Identify which cell holds the provided text, then report its [X, Y] central coordinate. 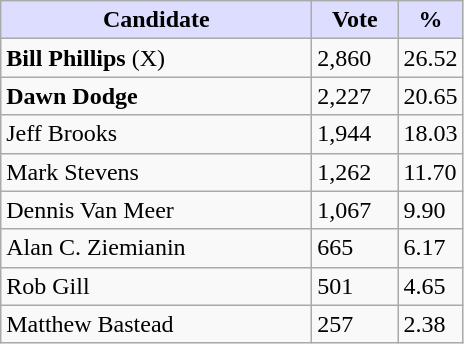
% [430, 20]
Mark Stevens [156, 172]
Jeff Brooks [156, 134]
11.70 [430, 172]
Dawn Dodge [156, 96]
1,067 [355, 210]
1,944 [355, 134]
9.90 [430, 210]
Bill Phillips (X) [156, 58]
6.17 [430, 248]
Matthew Bastead [156, 324]
501 [355, 286]
26.52 [430, 58]
2,860 [355, 58]
2,227 [355, 96]
665 [355, 248]
4.65 [430, 286]
Vote [355, 20]
Candidate [156, 20]
Rob Gill [156, 286]
1,262 [355, 172]
20.65 [430, 96]
Dennis Van Meer [156, 210]
257 [355, 324]
18.03 [430, 134]
2.38 [430, 324]
Alan C. Ziemianin [156, 248]
